Identify which cell holds the provided text, then report its [X, Y] central coordinate. 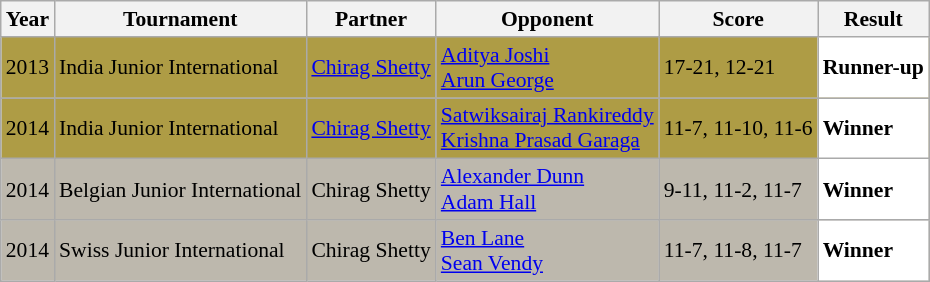
11-7, 11-8, 11-7 [738, 250]
Alexander Dunn Adam Hall [548, 190]
Year [28, 19]
Tournament [180, 19]
17-21, 12-21 [738, 68]
Result [874, 19]
Belgian Junior International [180, 190]
Runner-up [874, 68]
Partner [370, 19]
Aditya Joshi Arun George [548, 68]
Satwiksairaj Rankireddy Krishna Prasad Garaga [548, 128]
9-11, 11-2, 11-7 [738, 190]
2013 [28, 68]
11-7, 11-10, 11-6 [738, 128]
Opponent [548, 19]
Swiss Junior International [180, 250]
Ben Lane Sean Vendy [548, 250]
Score [738, 19]
